From the cell containing the given text, extract its center point as [X, Y] coordinate. 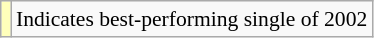
Indicates best-performing single of 2002 [192, 19]
